Capture the cell that displays the provided text and extract its [x, y] central coordinate. 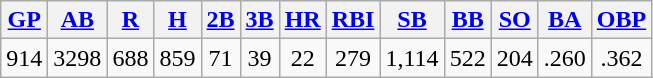
71 [220, 58]
522 [468, 58]
.362 [621, 58]
3298 [78, 58]
1,114 [412, 58]
SO [514, 20]
2B [220, 20]
859 [178, 58]
39 [260, 58]
RBI [353, 20]
SB [412, 20]
GP [24, 20]
914 [24, 58]
688 [130, 58]
AB [78, 20]
3B [260, 20]
R [130, 20]
204 [514, 58]
279 [353, 58]
BA [564, 20]
22 [302, 58]
H [178, 20]
.260 [564, 58]
OBP [621, 20]
BB [468, 20]
HR [302, 20]
